Find where the given text appears and provide that cell's center as [x, y] coordinate. 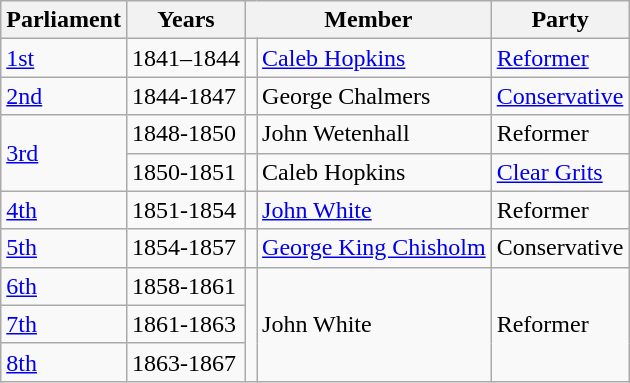
5th [64, 248]
Parliament [64, 20]
7th [64, 324]
George King Chisholm [374, 248]
6th [64, 286]
4th [64, 210]
Party [560, 20]
Years [186, 20]
John Wetenhall [374, 134]
1848-1850 [186, 134]
1854-1857 [186, 248]
8th [64, 362]
1851-1854 [186, 210]
1858-1861 [186, 286]
1861-1863 [186, 324]
George Chalmers [374, 96]
1863-1867 [186, 362]
3rd [64, 153]
1st [64, 58]
Clear Grits [560, 172]
1844-1847 [186, 96]
1850-1851 [186, 172]
2nd [64, 96]
Member [369, 20]
1841–1844 [186, 58]
